Return the (X, Y) coordinate for the center point of the cell that contains the specified text.  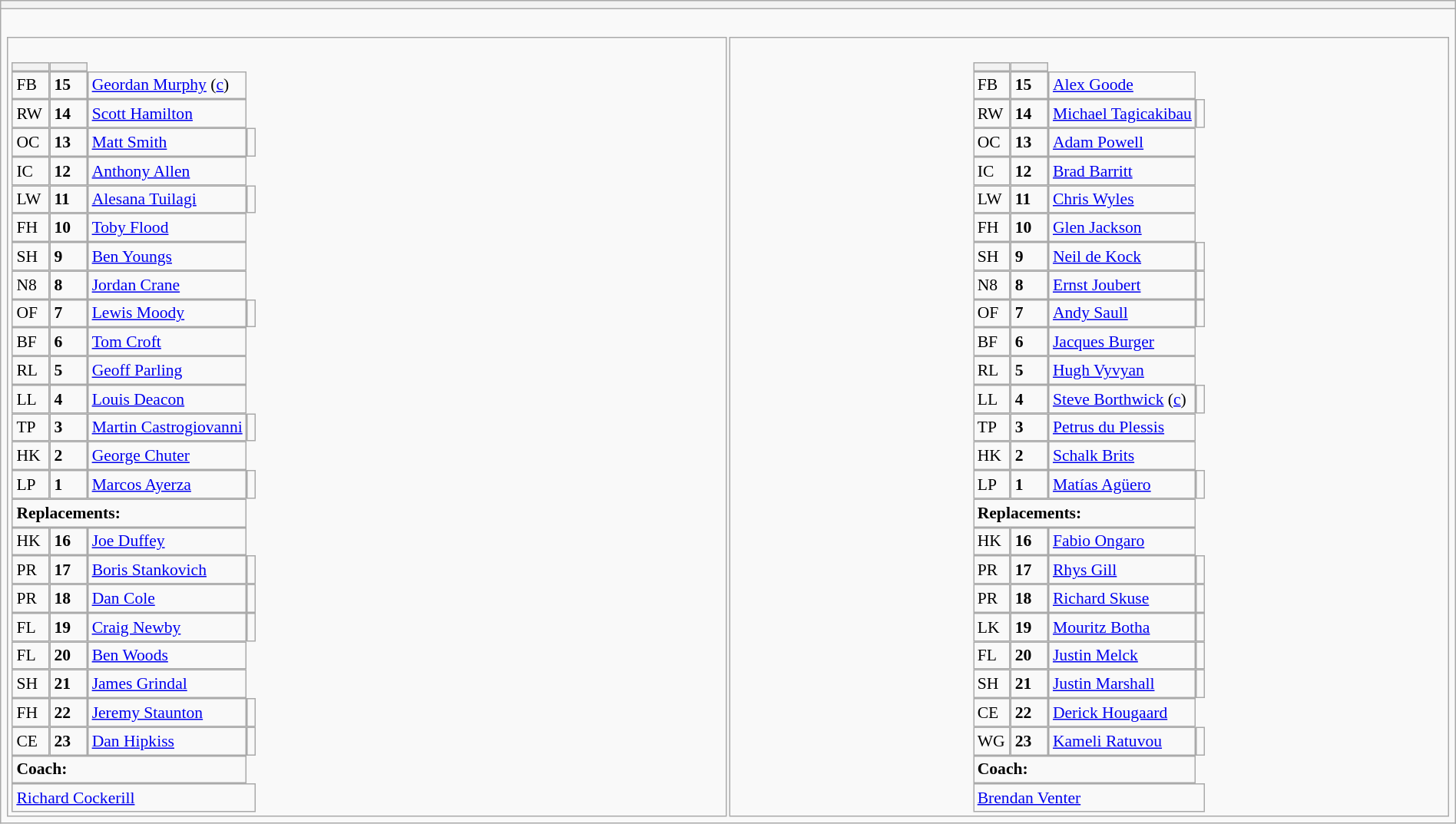
Martin Castrogiovanni (167, 427)
Justin Melck (1123, 656)
Geordan Murphy (c) (167, 84)
George Chuter (167, 456)
Tom Croft (167, 341)
Adam Powell (1123, 141)
Matías Agüero (1123, 484)
Jordan Crane (167, 284)
Brendan Venter (1089, 797)
Rhys Gill (1123, 570)
Justin Marshall (1123, 683)
James Grindal (167, 683)
Anthony Allen (167, 170)
Richard Cockerill (134, 797)
Jacques Burger (1123, 341)
Steve Borthwick (c) (1123, 399)
Ben Youngs (167, 256)
Geoff Parling (167, 370)
Toby Flood (167, 227)
Glen Jackson (1123, 227)
Ben Woods (167, 656)
Scott Hamilton (167, 114)
Schalk Brits (1123, 456)
Andy Saull (1123, 313)
Petrus du Plessis (1123, 427)
Chris Wyles (1123, 200)
Matt Smith (167, 141)
Fabio Ongaro (1123, 541)
Mouritz Botha (1123, 627)
Kameli Ratuvou (1123, 740)
Brad Barritt (1123, 170)
Alesana Tuilagi (167, 200)
LK (992, 627)
Jeremy Staunton (167, 713)
Derick Hougaard (1123, 713)
Alex Goode (1123, 84)
Michael Tagicakibau (1123, 114)
Lewis Moody (167, 313)
Craig Newby (167, 627)
Dan Cole (167, 597)
Hugh Vyvyan (1123, 370)
Marcos Ayerza (167, 484)
Neil de Kock (1123, 256)
Richard Skuse (1123, 597)
Joe Duffey (167, 541)
Boris Stankovich (167, 570)
Dan Hipkiss (167, 740)
WG (992, 740)
Ernst Joubert (1123, 284)
Louis Deacon (167, 399)
